Identify which cell holds the provided text, then report its (x, y) central coordinate. 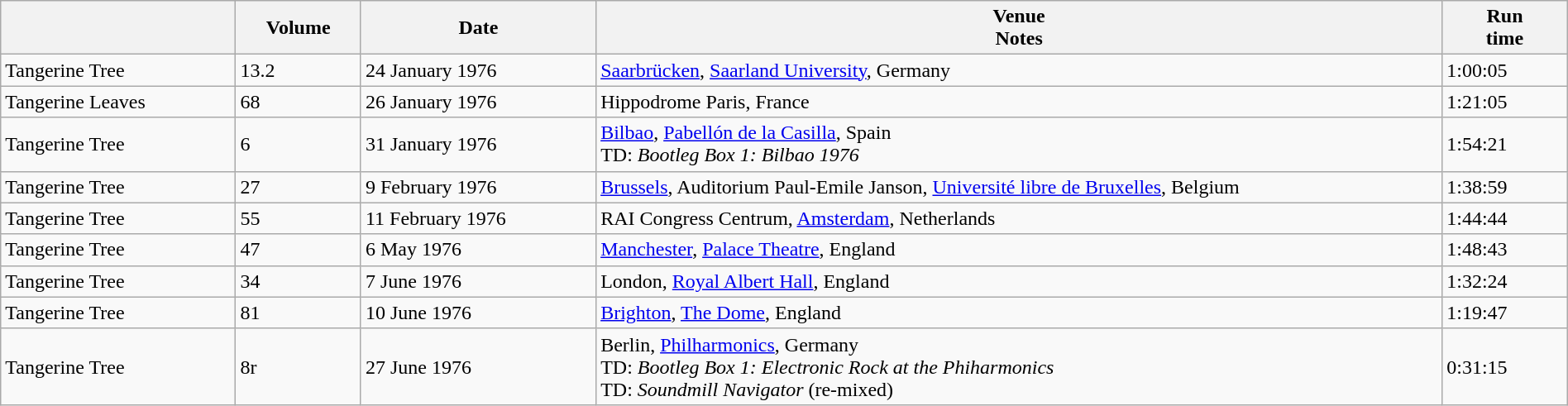
7 June 1976 (478, 281)
Date (478, 28)
47 (299, 250)
31 January 1976 (478, 144)
1:00:05 (1505, 70)
Volume (299, 28)
13.2 (299, 70)
1:19:47 (1505, 313)
Bilbao, Pabellón de la Casilla, SpainTD: Bootleg Box 1: Bilbao 1976 (1019, 144)
24 January 1976 (478, 70)
Tangerine Leaves (118, 102)
6 May 1976 (478, 250)
10 June 1976 (478, 313)
6 (299, 144)
RAI Congress Centrum, Amsterdam, Netherlands (1019, 218)
27 (299, 187)
1:32:24 (1505, 281)
London, Royal Albert Hall, England (1019, 281)
Hippodrome Paris, France (1019, 102)
1:54:21 (1505, 144)
1:44:44 (1505, 218)
Manchester, Palace Theatre, England (1019, 250)
1:21:05 (1505, 102)
1:48:43 (1505, 250)
81 (299, 313)
1:38:59 (1505, 187)
26 January 1976 (478, 102)
Berlin, Philharmonics, GermanyTD: Bootleg Box 1: Electronic Rock at the PhiharmonicsTD: Soundmill Navigator (re-mixed) (1019, 366)
Saarbrücken, Saarland University, Germany (1019, 70)
8r (299, 366)
VenueNotes (1019, 28)
11 February 1976 (478, 218)
55 (299, 218)
Brussels, Auditorium Paul-Emile Janson, Université libre de Bruxelles, Belgium (1019, 187)
0:31:15 (1505, 366)
34 (299, 281)
27 June 1976 (478, 366)
Runtime (1505, 28)
Brighton, The Dome, England (1019, 313)
68 (299, 102)
9 February 1976 (478, 187)
